For the text-containing cell, return its midpoint in (x, y) coordinate format. 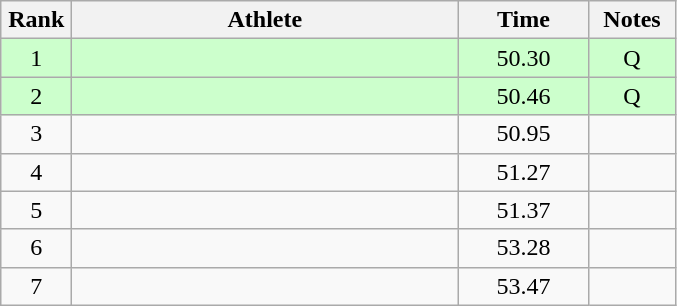
6 (36, 248)
51.27 (524, 172)
5 (36, 210)
Athlete (265, 20)
53.28 (524, 248)
7 (36, 286)
1 (36, 58)
53.47 (524, 286)
Time (524, 20)
50.95 (524, 134)
2 (36, 96)
3 (36, 134)
Notes (632, 20)
Rank (36, 20)
51.37 (524, 210)
50.46 (524, 96)
50.30 (524, 58)
4 (36, 172)
